Output the (x, y) coordinate of the center of the cell containing the given text.  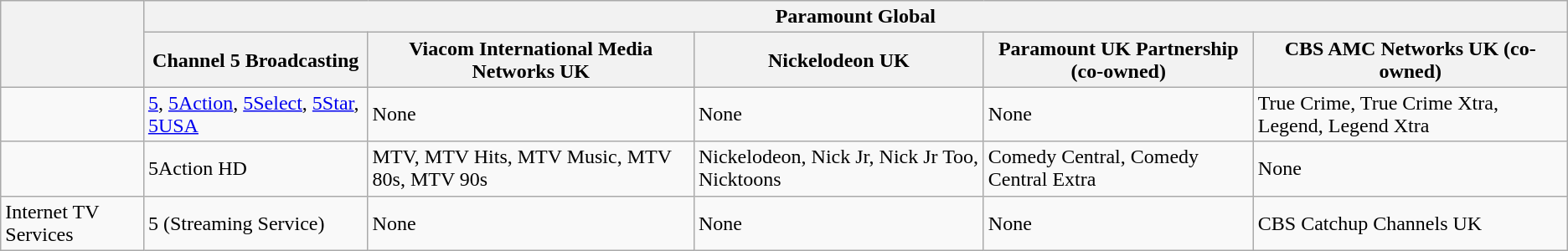
5 (Streaming Service) (255, 223)
CBS AMC Networks UK (co-owned) (1411, 60)
Channel 5 Broadcasting (255, 60)
CBS Catchup Channels UK (1411, 223)
5Action HD (255, 169)
Paramount Global (855, 17)
MTV, MTV Hits, MTV Music, MTV 80s, MTV 90s (531, 169)
True Crime, True Crime Xtra, Legend, Legend Xtra (1411, 114)
Comedy Central, Comedy Central Extra (1118, 169)
Nickelodeon UK (838, 60)
Viacom International Media Networks UK (531, 60)
Nickelodeon, Nick Jr, Nick Jr Too, Nicktoons (838, 169)
Paramount UK Partnership (co-owned) (1118, 60)
5, 5Action, 5Select, 5Star, 5USA (255, 114)
Internet TV Services (72, 223)
